Find where the given text appears and provide that cell's center as [X, Y] coordinate. 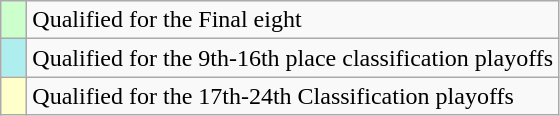
Qualified for the 9th-16th place classification playoffs [293, 58]
Qualified for the 17th-24th Classification playoffs [293, 96]
Qualified for the Final eight [293, 20]
